Output the (X, Y) coordinate of the center of the cell containing the given text.  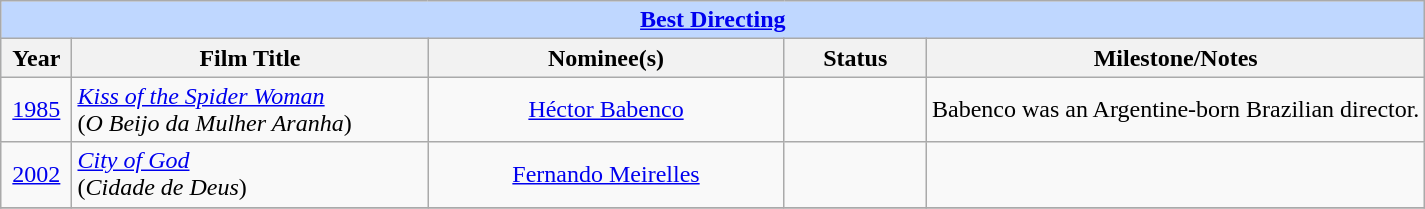
Fernando Meirelles (606, 174)
Year (36, 58)
Kiss of the Spider Woman(O Beijo da Mulher Aranha) (250, 110)
1985 (36, 110)
Milestone/Notes (1175, 58)
Babenco was an Argentine-born Brazilian director. (1175, 110)
Nominee(s) (606, 58)
2002 (36, 174)
Best Directing (713, 20)
City of God(Cidade de Deus) (250, 174)
Status (855, 58)
Héctor Babenco (606, 110)
Film Title (250, 58)
